Extract the (X, Y) coordinate from the center of the cell holding the provided text.  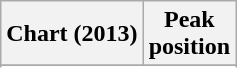
Chart (2013) (72, 34)
Peakposition (189, 34)
